From the cell containing the given text, extract its center point as [x, y] coordinate. 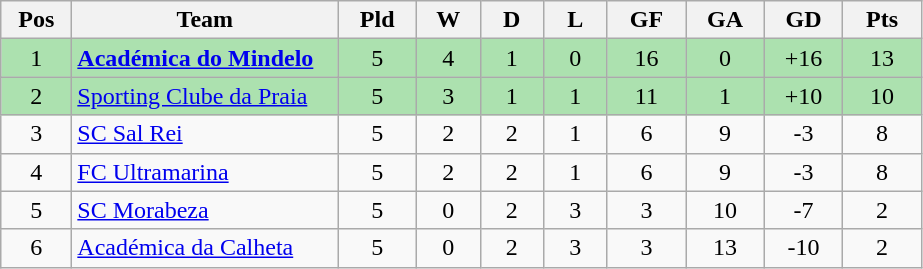
Académica da Calheta [205, 248]
SC Morabeza [205, 210]
GF [646, 20]
GA [726, 20]
11 [646, 96]
16 [646, 58]
L [576, 20]
SC Sal Rei [205, 134]
-7 [804, 210]
FC Ultramarina [205, 172]
+10 [804, 96]
Pld [378, 20]
Team [205, 20]
+16 [804, 58]
-10 [804, 248]
Pos [36, 20]
GD [804, 20]
Académica do Mindelo [205, 58]
W [448, 20]
Pts [882, 20]
D [512, 20]
Sporting Clube da Praia [205, 96]
